Pinpoint the cell where the given text exists, returning its (x, y) midpoint coordinate. 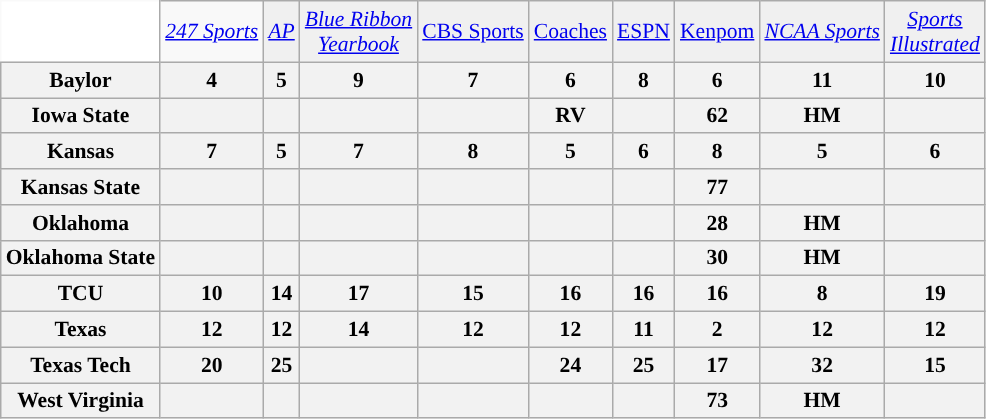
Kenpom (717, 32)
SportsIllustrated (935, 32)
9 (358, 80)
NCAA Sports (822, 32)
20 (212, 365)
Iowa State (80, 116)
West Virginia (80, 401)
RV (570, 116)
Coaches (570, 32)
AP (282, 32)
ESPN (644, 32)
62 (717, 116)
77 (717, 187)
2 (717, 330)
Kansas State (80, 187)
TCU (80, 294)
32 (822, 365)
Texas (80, 330)
Texas Tech (80, 365)
24 (570, 365)
Kansas (80, 152)
247 Sports (212, 32)
CBS Sports (473, 32)
73 (717, 401)
Baylor (80, 80)
19 (935, 294)
Oklahoma (80, 223)
Blue RibbonYearbook (358, 32)
28 (717, 223)
Oklahoma State (80, 258)
30 (717, 258)
4 (212, 80)
